Determine the (x, y) coordinate at the center of the cell enclosing the given text.  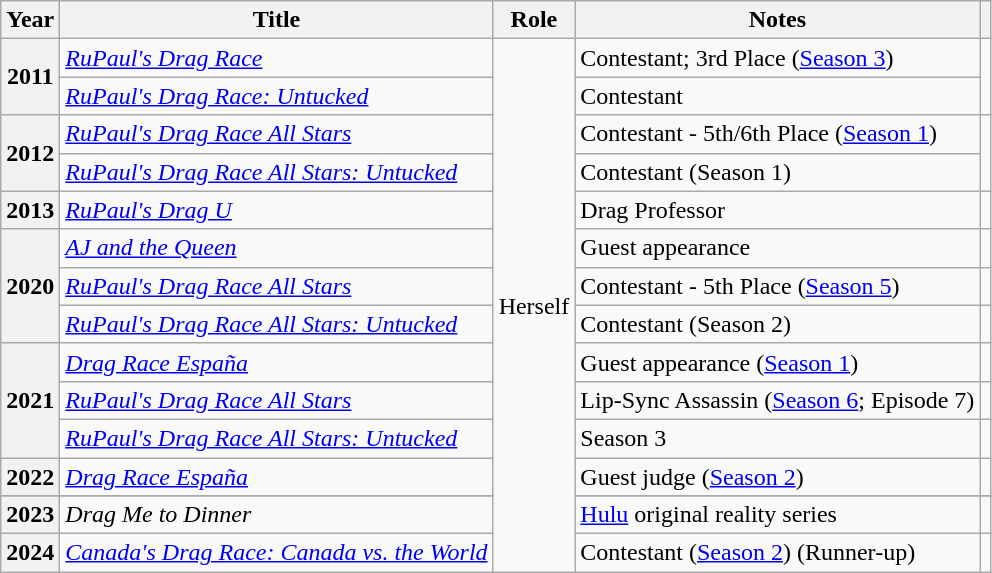
Guest judge (Season 2) (778, 477)
2022 (30, 477)
2023 (30, 515)
Herself (534, 306)
Contestant (778, 96)
Contestant - 5th Place (Season 5) (778, 286)
Drag Me to Dinner (276, 515)
Guest appearance (Season 1) (778, 362)
Contestant (Season 1) (778, 172)
Contestant - 5th/6th Place (Season 1) (778, 134)
AJ and the Queen (276, 248)
2011 (30, 77)
Contestant (Season 2) (Runner-up) (778, 553)
Season 3 (778, 438)
Title (276, 20)
Notes (778, 20)
2020 (30, 286)
2024 (30, 553)
2013 (30, 210)
2012 (30, 153)
Lip-Sync Assassin (Season 6; Episode 7) (778, 400)
Role (534, 20)
Drag Professor (778, 210)
Contestant; 3rd Place (Season 3) (778, 58)
RuPaul's Drag Race: Untucked (276, 96)
Guest appearance (778, 248)
Canada's Drag Race: Canada vs. the World (276, 553)
RuPaul's Drag Race (276, 58)
RuPaul's Drag U (276, 210)
Year (30, 20)
2021 (30, 400)
Contestant (Season 2) (778, 324)
Hulu original reality series (778, 515)
